Detect which cell encompasses the target text, then output its (X, Y) center coordinate. 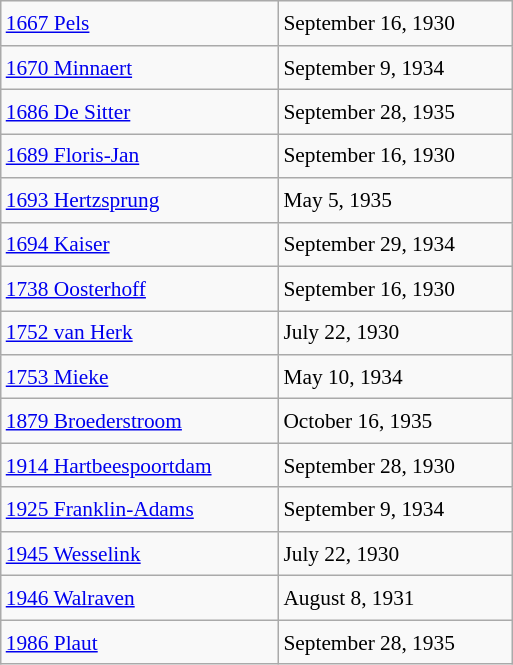
1986 Plaut (140, 642)
1689 Floris-Jan (140, 156)
1945 Wesselink (140, 554)
1925 Franklin-Adams (140, 509)
1752 van Herk (140, 333)
1693 Hertzsprung (140, 200)
1686 De Sitter (140, 112)
1670 Minnaert (140, 67)
1738 Oosterhoff (140, 288)
1914 Hartbeespoortdam (140, 465)
1753 Mieke (140, 377)
August 8, 1931 (394, 598)
1667 Pels (140, 23)
1946 Walraven (140, 598)
1694 Kaiser (140, 244)
May 10, 1934 (394, 377)
September 28, 1930 (394, 465)
September 29, 1934 (394, 244)
October 16, 1935 (394, 421)
1879 Broederstroom (140, 421)
May 5, 1935 (394, 200)
